Search for the cell housing the specified text and yield its (x, y) center coordinate. 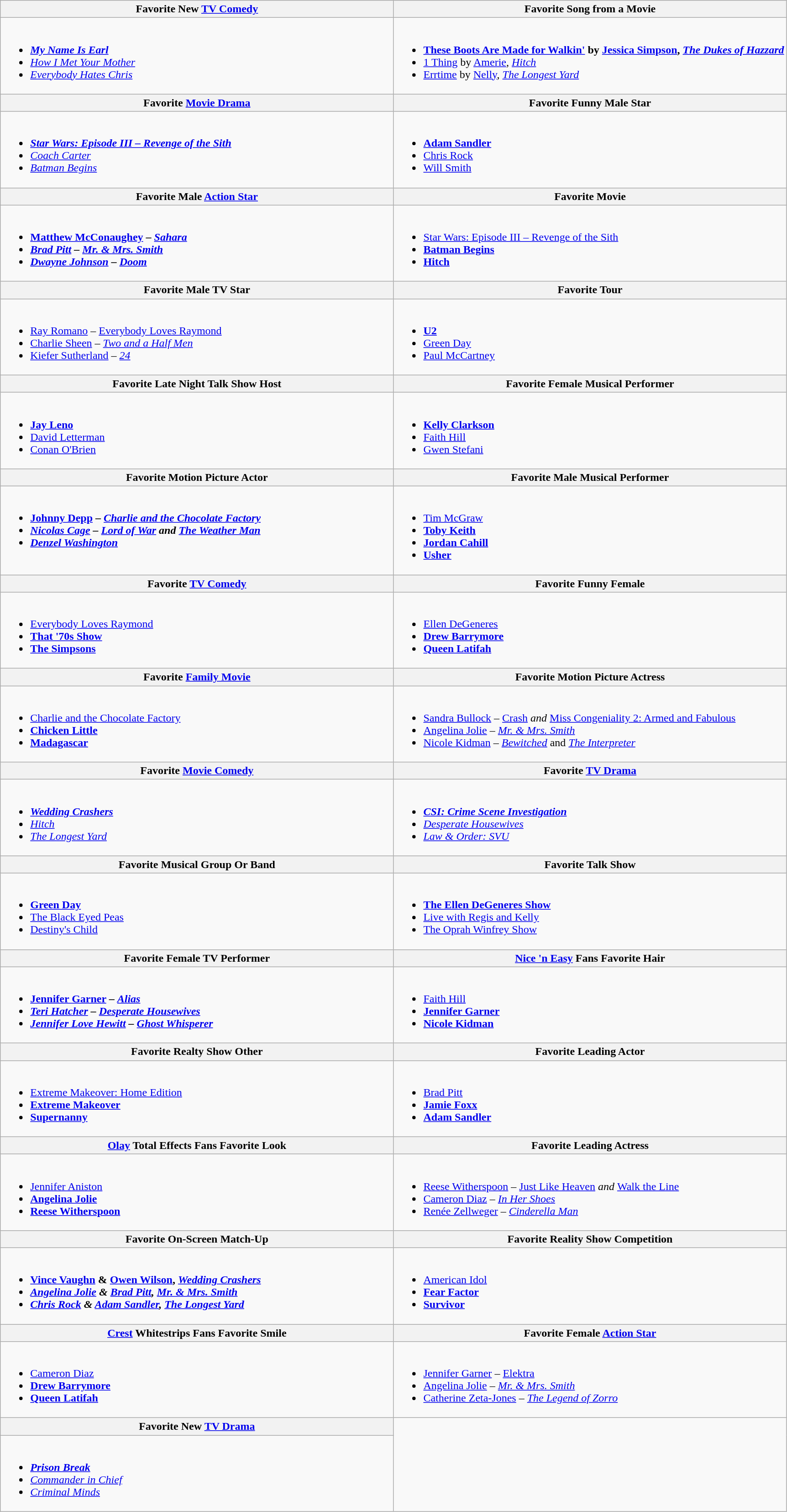
Favorite Female TV Performer (197, 958)
Favorite Movie Drama (197, 103)
Extreme Makeover: Home EditionExtreme MakeoverSupernanny (197, 1099)
Vince Vaughn & Owen Wilson, Wedding CrashersAngelina Jolie & Brad Pitt, Mr. & Mrs. SmithChris Rock & Adam Sandler, The Longest Yard (197, 1286)
Favorite Tour (590, 290)
Favorite Musical Group Or Band (197, 864)
Favorite On-Screen Match-Up (197, 1239)
Star Wars: Episode III – Revenge of the SithBatman BeginsHitch (590, 243)
Favorite Funny Male Star (590, 103)
Favorite New TV Drama (197, 1427)
Favorite Late Night Talk Show Host (197, 384)
Reese Witherspoon – Just Like Heaven and Walk the LineCameron Diaz – In Her ShoesRenée Zellweger – Cinderella Man (590, 1192)
Olay Total Effects Fans Favorite Look (197, 1145)
Favorite Leading Actor (590, 1052)
Charlie and the Chocolate FactoryChicken LittleMadagascar (197, 724)
Favorite Movie (590, 196)
Ray Romano – Everybody Loves RaymondCharlie Sheen – Two and a Half MenKiefer Sutherland – 24 (197, 337)
Jennifer AnistonAngelina JolieReese Witherspoon (197, 1192)
Favorite Realty Show Other (197, 1052)
Matthew McConaughey – SaharaBrad Pitt – Mr. & Mrs. SmithDwayne Johnson – Doom (197, 243)
Favorite Female Musical Performer (590, 384)
CSI: Crime Scene InvestigationDesperate HousewivesLaw & Order: SVU (590, 817)
Favorite Family Movie (197, 677)
Tim McGrawToby KeithJordan CahillUsher (590, 530)
Favorite Song from a Movie (590, 9)
American IdolFear FactorSurvivor (590, 1286)
Favorite TV Drama (590, 771)
Jennifer Garner – ElektraAngelina Jolie – Mr. & Mrs. SmithCatherine Zeta-Jones – The Legend of Zorro (590, 1380)
Cameron DiazDrew BarrymoreQueen Latifah (197, 1380)
My Name Is EarlHow I Met Your MotherEverybody Hates Chris (197, 56)
Favorite New TV Comedy (197, 9)
Favorite Male Action Star (197, 196)
Jennifer Garner – AliasTeri Hatcher – Desperate HousewivesJennifer Love Hewitt – Ghost Whisperer (197, 1005)
Favorite Motion Picture Actress (590, 677)
Adam SandlerChris RockWill Smith (590, 150)
Everybody Loves RaymondThat '70s ShowThe Simpsons (197, 630)
Favorite TV Comedy (197, 583)
The Ellen DeGeneres ShowLive with Regis and KellyThe Oprah Winfrey Show (590, 911)
Wedding CrashersHitchThe Longest Yard (197, 817)
Favorite Male TV Star (197, 290)
U2Green DayPaul McCartney (590, 337)
Brad PittJamie FoxxAdam Sandler (590, 1099)
Favorite Movie Comedy (197, 771)
Faith HillJennifer GarnerNicole Kidman (590, 1005)
Favorite Talk Show (590, 864)
These Boots Are Made for Walkin' by Jessica Simpson, The Dukes of Hazzard 1 Thing by Amerie, HitchErrtime by Nelly, The Longest Yard (590, 56)
Kelly ClarksonFaith HillGwen Stefani (590, 430)
Favorite Reality Show Competition (590, 1239)
Favorite Female Action Star (590, 1333)
Favorite Leading Actress (590, 1145)
Favorite Male Musical Performer (590, 477)
Prison BreakCommander in ChiefCriminal Minds (197, 1473)
Ellen DeGeneresDrew BarrymoreQueen Latifah (590, 630)
Sandra Bullock – Crash and Miss Congeniality 2: Armed and FabulousAngelina Jolie – Mr. & Mrs. SmithNicole Kidman – Bewitched and The Interpreter (590, 724)
Crest Whitestrips Fans Favorite Smile (197, 1333)
Jay LenoDavid LettermanConan O'Brien (197, 430)
Star Wars: Episode III – Revenge of the SithCoach CarterBatman Begins (197, 150)
Favorite Motion Picture Actor (197, 477)
Johnny Depp – Charlie and the Chocolate FactoryNicolas Cage – Lord of War and The Weather ManDenzel Washington (197, 530)
Favorite Funny Female (590, 583)
Nice 'n Easy Fans Favorite Hair (590, 958)
Green DayThe Black Eyed PeasDestiny's Child (197, 911)
